Detect which cell encompasses the target text, then output its (X, Y) center coordinate. 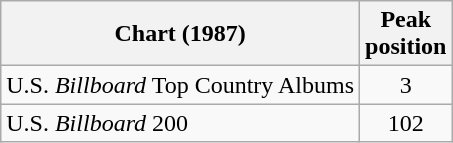
Chart (1987) (180, 34)
102 (406, 123)
Peakposition (406, 34)
U.S. Billboard Top Country Albums (180, 85)
U.S. Billboard 200 (180, 123)
3 (406, 85)
